Search for the cell housing the specified text and yield its [X, Y] center coordinate. 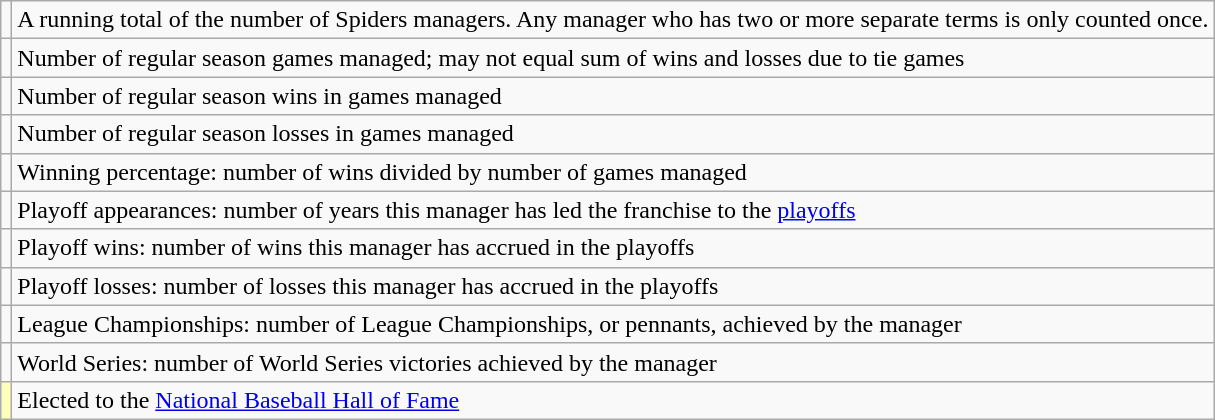
Playoff losses: number of losses this manager has accrued in the playoffs [613, 286]
Elected to the National Baseball Hall of Fame [613, 400]
Number of regular season games managed; may not equal sum of wins and losses due to tie games [613, 58]
World Series: number of World Series victories achieved by the manager [613, 362]
A running total of the number of Spiders managers. Any manager who has two or more separate terms is only counted once. [613, 20]
Playoff appearances: number of years this manager has led the franchise to the playoffs [613, 210]
Winning percentage: number of wins divided by number of games managed [613, 172]
Playoff wins: number of wins this manager has accrued in the playoffs [613, 248]
Number of regular season wins in games managed [613, 96]
League Championships: number of League Championships, or pennants, achieved by the manager [613, 324]
Number of regular season losses in games managed [613, 134]
